Return (x, y) of the center of cell containing provided text 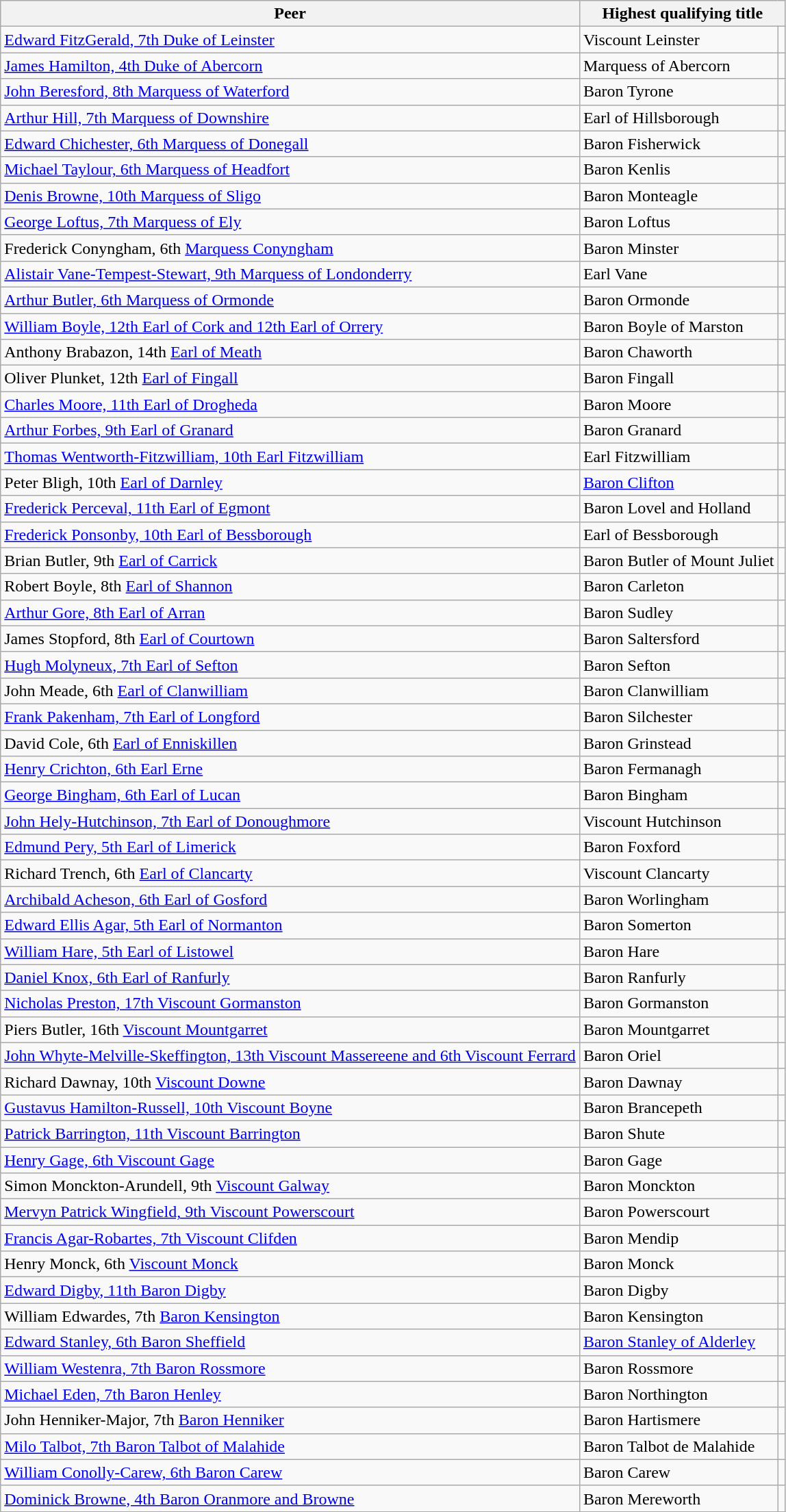
Viscount Leinster (679, 40)
Denis Browne, 10th Marquess of Sligo (290, 196)
Edward Ellis Agar, 5th Earl of Normanton (290, 925)
Baron Ranfurly (679, 977)
Edward Digby, 11th Baron Digby (290, 1290)
Baron Tyrone (679, 92)
Baron Moore (679, 405)
Oliver Plunket, 12th Earl of Fingall (290, 379)
Patrick Barrington, 11th Viscount Barrington (290, 1133)
Baron Stanley of Alderley (679, 1342)
Michael Taylour, 6th Marquess of Headfort (290, 170)
Baron Dawnay (679, 1081)
Edmund Pery, 5th Earl of Limerick (290, 847)
Peter Bligh, 10th Earl of Darnley (290, 483)
Baron Foxford (679, 847)
Alistair Vane-Tempest-Stewart, 9th Marquess of Londonderry (290, 274)
Henry Monck, 6th Viscount Monck (290, 1264)
Baron Granard (679, 431)
Edward FitzGerald, 7th Duke of Leinster (290, 40)
Henry Gage, 6th Viscount Gage (290, 1160)
Baron Worlingham (679, 899)
James Hamilton, 4th Duke of Abercorn (290, 66)
Baron Loftus (679, 222)
Baron Monck (679, 1264)
Peer (290, 14)
Baron Mendip (679, 1238)
Baron Mountgarret (679, 1029)
John Whyte-Melville-Skeffington, 13th Viscount Massereene and 6th Viscount Ferrard (290, 1055)
Baron Fisherwick (679, 144)
Baron Hare (679, 951)
Baron Digby (679, 1290)
John Hely-Hutchinson, 7th Earl of Donoughmore (290, 821)
Baron Kenlis (679, 170)
Baron Chaworth (679, 353)
Richard Dawnay, 10th Viscount Downe (290, 1081)
Marquess of Abercorn (679, 66)
Baron Carew (679, 1472)
Baron Hartismere (679, 1420)
John Henniker-Major, 7th Baron Henniker (290, 1420)
Baron Gormanston (679, 1003)
Baron Shute (679, 1133)
Baron Somerton (679, 925)
Highest qualifying title (682, 14)
Baron Fingall (679, 379)
Baron Sudley (679, 613)
Baron Powerscourt (679, 1212)
Dominick Browne, 4th Baron Oranmore and Browne (290, 1498)
George Bingham, 6th Earl of Lucan (290, 795)
Arthur Forbes, 9th Earl of Granard (290, 431)
William Edwardes, 7th Baron Kensington (290, 1316)
Baron Saltersford (679, 639)
Francis Agar-Robartes, 7th Viscount Clifden (290, 1238)
William Conolly-Carew, 6th Baron Carew (290, 1472)
Baron Mereworth (679, 1498)
Edward Stanley, 6th Baron Sheffield (290, 1342)
Baron Monteagle (679, 196)
Baron Bingham (679, 795)
Baron Rossmore (679, 1368)
Baron Clanwilliam (679, 691)
Baron Monckton (679, 1186)
Baron Silchester (679, 717)
William Boyle, 12th Earl of Cork and 12th Earl of Orrery (290, 326)
Hugh Molyneux, 7th Earl of Sefton (290, 665)
William Westenra, 7th Baron Rossmore (290, 1368)
Nicholas Preston, 17th Viscount Gormanston (290, 1003)
Earl of Hillsborough (679, 118)
Baron Ormonde (679, 300)
Milo Talbot, 7th Baron Talbot of Malahide (290, 1446)
Earl of Bessborough (679, 535)
Henry Crichton, 6th Earl Erne (290, 769)
Brian Butler, 9th Earl of Carrick (290, 561)
Baron Boyle of Marston (679, 326)
Frederick Ponsonby, 10th Earl of Bessborough (290, 535)
Gustavus Hamilton-Russell, 10th Viscount Boyne (290, 1107)
Baron Northington (679, 1394)
Viscount Clancarty (679, 873)
George Loftus, 7th Marquess of Ely (290, 222)
Archibald Acheson, 6th Earl of Gosford (290, 899)
Baron Gage (679, 1160)
Arthur Hill, 7th Marquess of Downshire (290, 118)
Arthur Butler, 6th Marquess of Ormonde (290, 300)
Baron Carleton (679, 587)
Simon Monckton-Arundell, 9th Viscount Galway (290, 1186)
Frank Pakenham, 7th Earl of Longford (290, 717)
William Hare, 5th Earl of Listowel (290, 951)
Richard Trench, 6th Earl of Clancarty (290, 873)
Baron Talbot de Malahide (679, 1446)
Baron Lovel and Holland (679, 509)
John Meade, 6th Earl of Clanwilliam (290, 691)
Baron Fermanagh (679, 769)
Arthur Gore, 8th Earl of Arran (290, 613)
Baron Butler of Mount Juliet (679, 561)
Baron Brancepeth (679, 1107)
Robert Boyle, 8th Earl of Shannon (290, 587)
Baron Oriel (679, 1055)
John Beresford, 8th Marquess of Waterford (290, 92)
Viscount Hutchinson (679, 821)
Baron Clifton (679, 483)
Frederick Perceval, 11th Earl of Egmont (290, 509)
Edward Chichester, 6th Marquess of Donegall (290, 144)
Baron Sefton (679, 665)
Frederick Conyngham, 6th Marquess Conyngham (290, 248)
Michael Eden, 7th Baron Henley (290, 1394)
James Stopford, 8th Earl of Courtown (290, 639)
Baron Grinstead (679, 743)
Earl Vane (679, 274)
Baron Kensington (679, 1316)
Baron Minster (679, 248)
Piers Butler, 16th Viscount Mountgarret (290, 1029)
Earl Fitzwilliam (679, 457)
Mervyn Patrick Wingfield, 9th Viscount Powerscourt (290, 1212)
David Cole, 6th Earl of Enniskillen (290, 743)
Daniel Knox, 6th Earl of Ranfurly (290, 977)
Charles Moore, 11th Earl of Drogheda (290, 405)
Thomas Wentworth-Fitzwilliam, 10th Earl Fitzwilliam (290, 457)
Anthony Brabazon, 14th Earl of Meath (290, 353)
